Detect which cell encompasses the target text, then output its (X, Y) center coordinate. 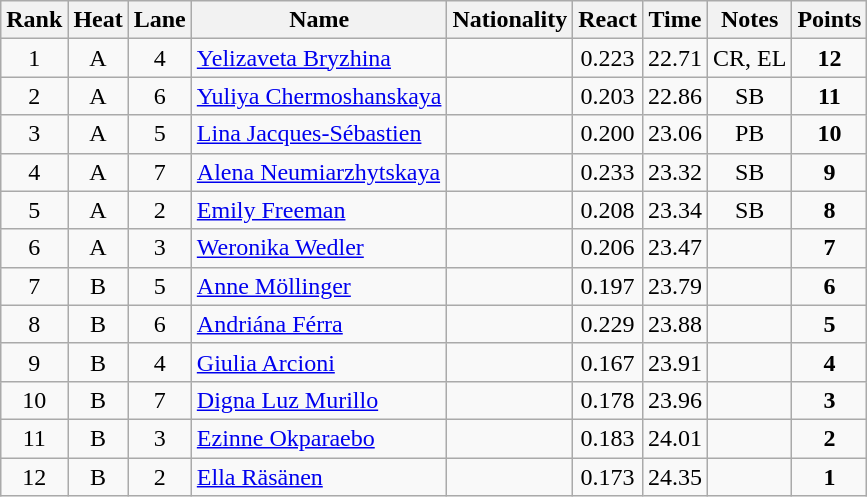
Digna Luz Murillo (319, 400)
Alena Neumiarzhytskaya (319, 172)
Andriána Férra (319, 324)
Lina Jacques-Sébastien (319, 134)
0.233 (608, 172)
23.88 (674, 324)
0.200 (608, 134)
23.96 (674, 400)
PB (749, 134)
Lane (160, 20)
0.206 (608, 248)
0.178 (608, 400)
0.229 (608, 324)
Rank (34, 20)
Points (830, 20)
Emily Freeman (319, 210)
Yuliya Chermoshanskaya (319, 96)
Giulia Arcioni (319, 362)
CR, EL (749, 58)
Heat (98, 20)
23.32 (674, 172)
24.01 (674, 438)
Weronika Wedler (319, 248)
Name (319, 20)
23.79 (674, 286)
23.91 (674, 362)
0.197 (608, 286)
24.35 (674, 477)
Yelizaveta Bryzhina (319, 58)
22.71 (674, 58)
Nationality (510, 20)
React (608, 20)
Anne Möllinger (319, 286)
0.167 (608, 362)
Time (674, 20)
22.86 (674, 96)
23.34 (674, 210)
0.223 (608, 58)
Notes (749, 20)
0.183 (608, 438)
23.06 (674, 134)
0.208 (608, 210)
Ezinne Okparaebo (319, 438)
0.203 (608, 96)
Ella Räsänen (319, 477)
0.173 (608, 477)
23.47 (674, 248)
